Capture the cell that displays the provided text and extract its [x, y] central coordinate. 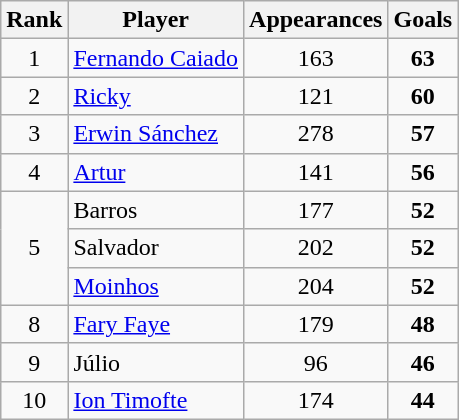
5 [34, 248]
Rank [34, 20]
Artur [156, 172]
Appearances [316, 20]
177 [316, 210]
163 [316, 58]
Barros [156, 210]
46 [423, 362]
2 [34, 96]
3 [34, 134]
179 [316, 324]
121 [316, 96]
Goals [423, 20]
9 [34, 362]
Júlio [156, 362]
278 [316, 134]
Ricky [156, 96]
57 [423, 134]
174 [316, 400]
4 [34, 172]
204 [316, 286]
44 [423, 400]
96 [316, 362]
Salvador [156, 248]
202 [316, 248]
Fary Faye [156, 324]
1 [34, 58]
10 [34, 400]
Moinhos [156, 286]
Erwin Sánchez [156, 134]
Fernando Caiado [156, 58]
8 [34, 324]
Player [156, 20]
56 [423, 172]
60 [423, 96]
48 [423, 324]
141 [316, 172]
Ion Timofte [156, 400]
63 [423, 58]
